Provide the [X, Y] coordinate of the cell's center where the given text is located.  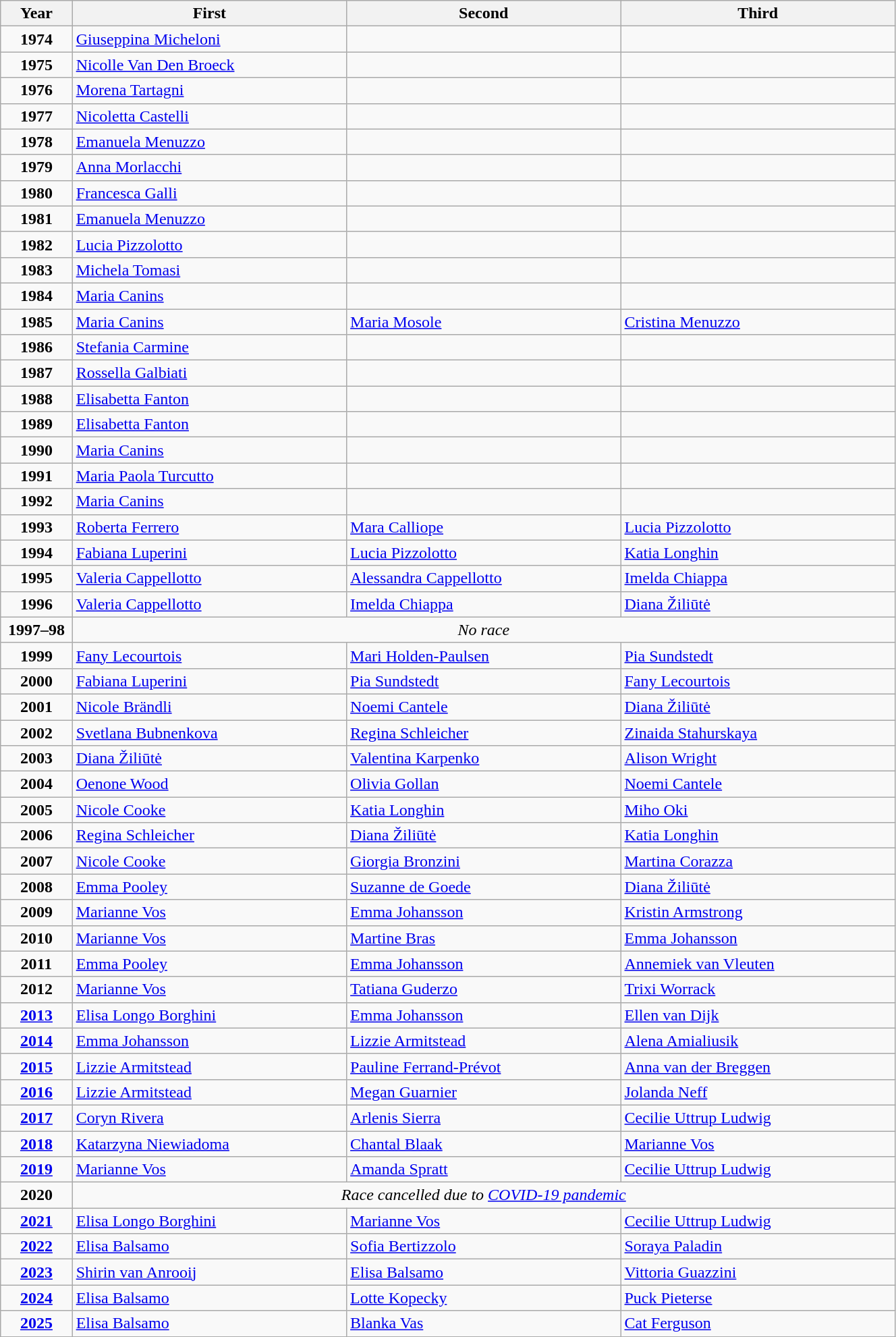
2005 [36, 810]
2019 [36, 1170]
Jolanda Neff [758, 1092]
Mara Calliope [484, 527]
Miho Oki [758, 810]
2009 [36, 912]
1974 [36, 39]
Shirin van Anrooij [209, 1272]
2008 [36, 887]
Olivia Gollan [484, 784]
2004 [36, 784]
Blanka Vas [484, 1324]
1986 [36, 348]
2014 [36, 1041]
Zinaida Stahurskaya [758, 732]
Second [484, 13]
1978 [36, 142]
1991 [36, 476]
2021 [36, 1221]
Anna Morlacchi [209, 167]
2013 [36, 1015]
1992 [36, 501]
Soraya Paladin [758, 1247]
2010 [36, 938]
Ellen van Dijk [758, 1015]
Svetlana Bubnenkova [209, 732]
Nicole Brändli [209, 707]
Kristin Armstrong [758, 912]
1985 [36, 322]
2006 [36, 836]
2017 [36, 1118]
1987 [36, 373]
2022 [36, 1247]
Morena Tartagni [209, 90]
Roberta Ferrero [209, 527]
Amanda Spratt [484, 1170]
Oenone Wood [209, 784]
2020 [36, 1195]
Martine Bras [484, 938]
2025 [36, 1324]
2024 [36, 1298]
Lotte Kopecky [484, 1298]
Nicoletta Castelli [209, 116]
1999 [36, 655]
1995 [36, 578]
2000 [36, 681]
1997–98 [36, 630]
1993 [36, 527]
Mari Holden-Paulsen [484, 655]
1989 [36, 425]
2012 [36, 989]
1983 [36, 270]
Year [36, 13]
Michela Tomasi [209, 270]
1977 [36, 116]
Megan Guarnier [484, 1092]
Rossella Galbiati [209, 373]
Stefania Carmine [209, 348]
Martina Corazza [758, 861]
Race cancelled due to COVID-19 pandemic [483, 1195]
Annemiek van Vleuten [758, 964]
Sofia Bertizzolo [484, 1247]
1979 [36, 167]
2016 [36, 1092]
Vittoria Guazzini [758, 1272]
1996 [36, 604]
Anna van der Breggen [758, 1066]
1976 [36, 90]
Valentina Karpenko [484, 759]
Alessandra Cappellotto [484, 578]
2015 [36, 1066]
1980 [36, 193]
2018 [36, 1144]
Pauline Ferrand-Prévot [484, 1066]
2011 [36, 964]
Maria Paola Turcutto [209, 476]
Cat Ferguson [758, 1324]
2001 [36, 707]
2002 [36, 732]
Coryn Rivera [209, 1118]
1975 [36, 65]
Suzanne de Goede [484, 887]
Alison Wright [758, 759]
Arlenis Sierra [484, 1118]
1994 [36, 553]
Maria Mosole [484, 322]
2007 [36, 861]
1990 [36, 450]
2003 [36, 759]
Third [758, 13]
No race [483, 630]
1988 [36, 399]
Cristina Menuzzo [758, 322]
1982 [36, 244]
Nicolle Van Den Broeck [209, 65]
Chantal Blaak [484, 1144]
Giorgia Bronzini [484, 861]
First [209, 13]
Trixi Worrack [758, 989]
Francesca Galli [209, 193]
1981 [36, 219]
Tatiana Guderzo [484, 989]
1984 [36, 296]
Giuseppina Micheloni [209, 39]
2023 [36, 1272]
Puck Pieterse [758, 1298]
Alena Amialiusik [758, 1041]
Katarzyna Niewiadoma [209, 1144]
